Output the (X, Y) coordinate of the center of the cell containing the given text.  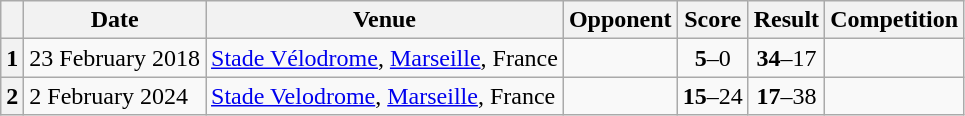
Venue (385, 20)
2 February 2024 (115, 96)
1 (12, 58)
23 February 2018 (115, 58)
5–0 (712, 58)
Stade Velodrome, Marseille, France (385, 96)
34–17 (786, 58)
Date (115, 20)
17–38 (786, 96)
Result (786, 20)
Score (712, 20)
Competition (894, 20)
Stade Vélodrome, Marseille, France (385, 58)
15–24 (712, 96)
2 (12, 96)
Opponent (620, 20)
